Return (x, y) of the center of cell containing provided text 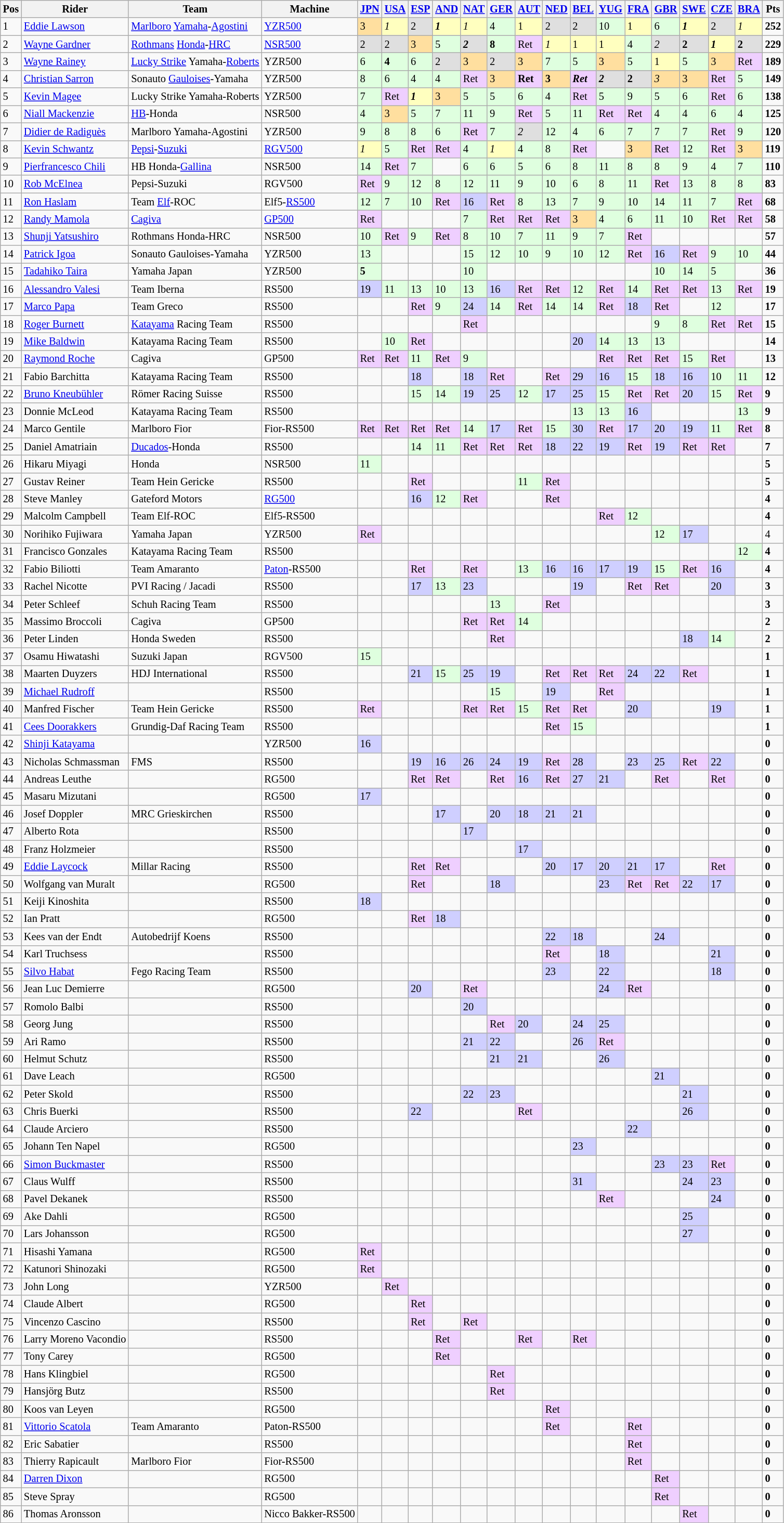
Alberto Rota (75, 831)
51 (11, 902)
Kevin Schwantz (75, 149)
Millar Racing (195, 867)
43 (11, 762)
Johann Ten Napel (75, 1147)
Romolo Balbi (75, 1007)
FRA (638, 9)
47 (11, 831)
Ari Ramo (75, 1042)
Daniel Amatriain (75, 447)
Malcolm Campbell (75, 516)
Shunji Yatsushiro (75, 237)
82 (11, 1444)
55 (11, 971)
39 (11, 692)
Niall Mackenzie (75, 114)
189 (773, 61)
Thierry Rapicault (75, 1462)
Honda (195, 464)
Marco Gentile (75, 429)
GER (501, 9)
Peter Skold (75, 1094)
John Long (75, 1286)
77 (11, 1357)
Manfred Fischer (75, 709)
Osamu Hiwatashi (75, 657)
Koos van Leyen (75, 1409)
Roger Burnett (75, 324)
229 (773, 44)
Kees van der Endt (75, 936)
Randy Mamola (75, 219)
Gateford Motors (195, 499)
Gustav Reiner (75, 481)
49 (11, 867)
84 (11, 1479)
Patrick Igoa (75, 254)
Shinji Katayama (75, 744)
85 (11, 1496)
120 (773, 132)
56 (11, 989)
71 (11, 1252)
48 (11, 849)
Ducados-Honda (195, 447)
Maarten Duyzers (75, 674)
Grundig-Daf Racing Team (195, 726)
41 (11, 726)
61 (11, 1076)
Marco Papa (75, 306)
Nicco Bakker-RS500 (309, 1514)
78 (11, 1374)
80 (11, 1409)
65 (11, 1147)
Darren Dixon (75, 1479)
38 (11, 674)
Peter Schleef (75, 604)
ESP (420, 9)
HB-Honda (195, 114)
Francisco Gonzales (75, 552)
PVI Racing / Jacadi (195, 587)
76 (11, 1339)
Nicholas Schmassman (75, 762)
Rachel Nicotte (75, 587)
86 (11, 1514)
Hansjörg Butz (75, 1391)
Katunori Shinozaki (75, 1269)
MRC Grieskirchen (195, 814)
Andreas Leuthe (75, 779)
138 (773, 97)
HB Honda-Gallina (195, 166)
64 (11, 1129)
SWE (694, 9)
JPN (370, 9)
Pierfrancesco Chili (75, 166)
Fabio Biliotti (75, 569)
Wayne Gardner (75, 44)
110 (773, 166)
Honda Sweden (195, 639)
Steve Manley (75, 499)
Hisashi Yamana (75, 1252)
Eddie Lawson (75, 27)
AUT (529, 9)
Bruno Kneubühler (75, 394)
Rider (75, 9)
Helmut Schutz (75, 1059)
52 (11, 919)
Dave Leach (75, 1076)
62 (11, 1094)
Wayne Rainey (75, 61)
53 (11, 936)
33 (11, 587)
46 (11, 814)
Machine (309, 9)
252 (773, 27)
Thomas Aronsson (75, 1514)
Keiji Kinoshita (75, 902)
70 (11, 1234)
Eddie Laycock (75, 867)
Peter Linden (75, 639)
AND (447, 9)
Simon Buckmaster (75, 1164)
45 (11, 797)
42 (11, 744)
75 (11, 1322)
Michael Rudroff (75, 692)
Hikaru Miyagi (75, 464)
74 (11, 1304)
81 (11, 1426)
Pts (773, 9)
79 (11, 1391)
Pos (11, 9)
Rob McElnea (75, 184)
FMS (195, 762)
66 (11, 1164)
Tony Carey (75, 1357)
32 (11, 569)
Autobedrijf Koens (195, 936)
Claude Arciero (75, 1129)
BEL (583, 9)
149 (773, 79)
Pavel Dekanek (75, 1199)
Larry Moreno Vacondio (75, 1339)
Tadahiko Taira (75, 271)
35 (11, 621)
BRA (749, 9)
Team Greco (195, 306)
Claude Albert (75, 1304)
Schuh Racing Team (195, 604)
125 (773, 114)
Kevin Magee (75, 97)
69 (11, 1217)
Claus Wulff (75, 1181)
40 (11, 709)
Ake Dahli (75, 1217)
Eric Sabatier (75, 1444)
Karl Truchsess (75, 954)
54 (11, 954)
HDJ International (195, 674)
60 (11, 1059)
NED (556, 9)
Hans Klingbiel (75, 1374)
Ian Pratt (75, 919)
Vincenzo Cascino (75, 1322)
Georg Jung (75, 1024)
Alessandro Valesi (75, 289)
73 (11, 1286)
Lars Johansson (75, 1234)
34 (11, 604)
63 (11, 1112)
Didier de Radiguès (75, 132)
GBR (666, 9)
Wolfgang van Muralt (75, 884)
Masaru Mizutani (75, 797)
Silvo Habat (75, 971)
72 (11, 1269)
Chris Buerki (75, 1112)
Christian Sarron (75, 79)
Jean Luc Demierre (75, 989)
Norihiko Fujiwara (75, 534)
CZE (722, 9)
Römer Racing Suisse (195, 394)
Josef Doppler (75, 814)
Ron Haslam (75, 202)
Team (195, 9)
NAT (474, 9)
37 (11, 657)
Team Iberna (195, 289)
Donnie McLeod (75, 411)
Suzuki Japan (195, 657)
67 (11, 1181)
YUG (610, 9)
Fabio Barchitta (75, 376)
59 (11, 1042)
50 (11, 884)
Fego Racing Team (195, 971)
Steve Spray (75, 1496)
Mike Baldwin (75, 342)
Cees Doorakkers (75, 726)
Raymond Roche (75, 359)
Vittorio Scatola (75, 1426)
Franz Holzmeier (75, 849)
119 (773, 149)
Massimo Broccoli (75, 621)
USA (395, 9)
